Return [x, y] of the center of cell containing provided text 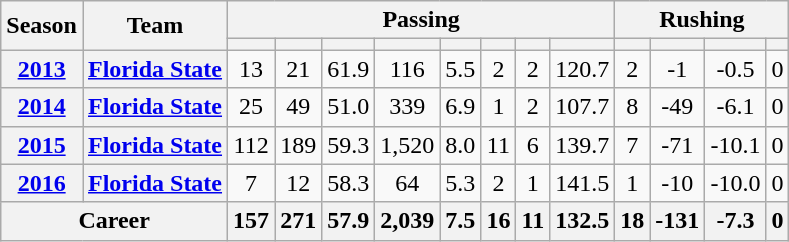
13 [252, 69]
18 [632, 221]
-0.5 [736, 69]
25 [252, 107]
Career [114, 221]
271 [298, 221]
-1 [678, 69]
16 [498, 221]
-71 [678, 145]
57.9 [348, 221]
8.0 [460, 145]
51.0 [348, 107]
8 [632, 107]
-131 [678, 221]
2,039 [408, 221]
339 [408, 107]
Team [154, 26]
-10.1 [736, 145]
21 [298, 69]
49 [298, 107]
2013 [42, 69]
58.3 [348, 183]
132.5 [582, 221]
12 [298, 183]
-10 [678, 183]
2014 [42, 107]
157 [252, 221]
2016 [42, 183]
61.9 [348, 69]
64 [408, 183]
112 [252, 145]
Rushing [702, 20]
6.9 [460, 107]
-7.3 [736, 221]
2015 [42, 145]
5.5 [460, 69]
107.7 [582, 107]
7.5 [460, 221]
Passing [422, 20]
1,520 [408, 145]
-10.0 [736, 183]
-6.1 [736, 107]
Season [42, 26]
116 [408, 69]
5.3 [460, 183]
-49 [678, 107]
59.3 [348, 145]
139.7 [582, 145]
189 [298, 145]
120.7 [582, 69]
6 [533, 145]
141.5 [582, 183]
